Search for the cell housing the specified text and yield its [x, y] center coordinate. 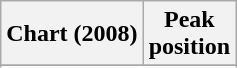
Peakposition [189, 34]
Chart (2008) [72, 34]
